Output the [X, Y] coordinate of the center of the cell containing the given text.  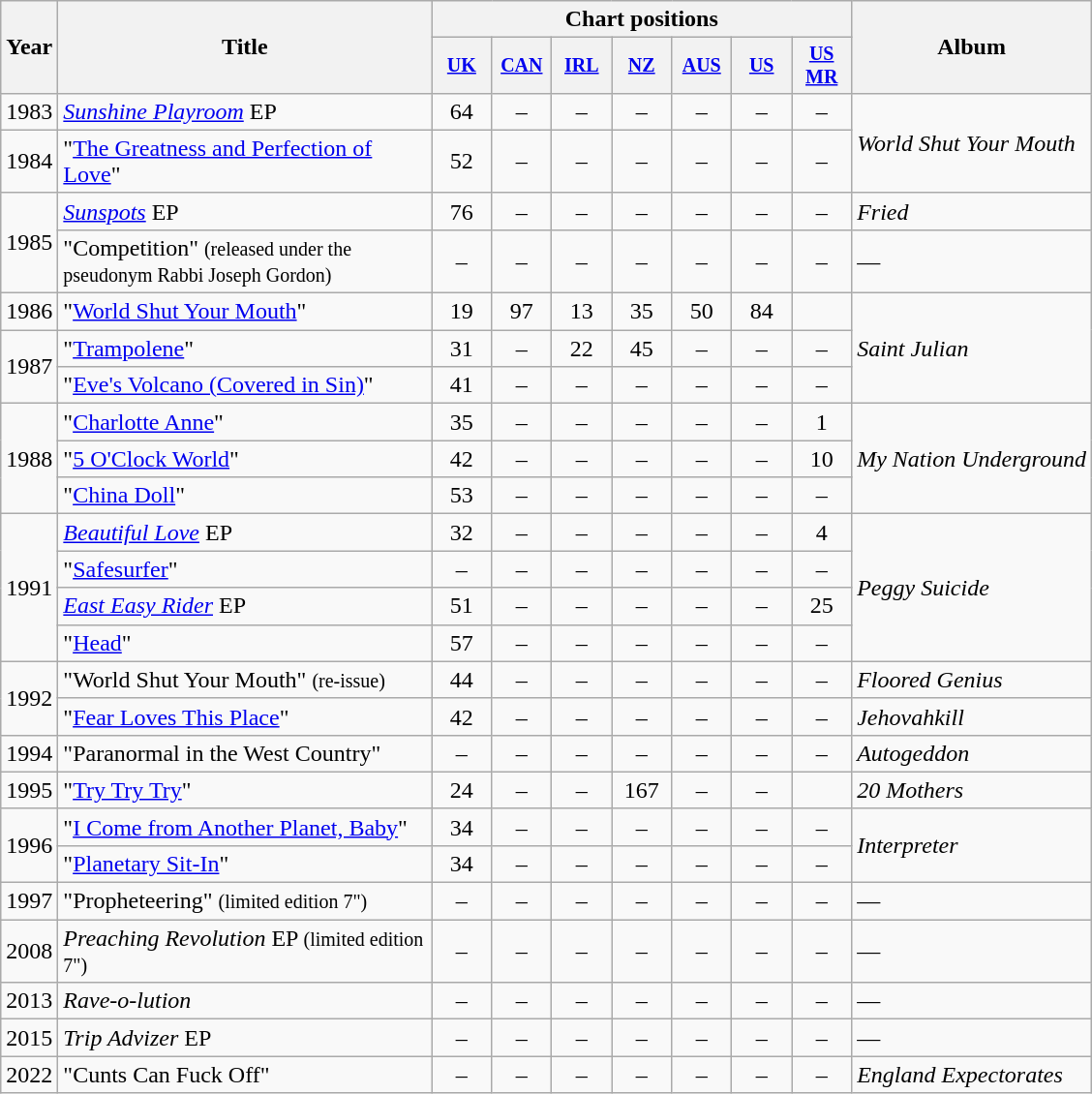
25 [822, 606]
Album [972, 47]
45 [642, 349]
1985 [29, 242]
"5 O'Clock World" [245, 459]
My Nation Underground [972, 459]
Jehovahkill [972, 716]
"World Shut Your Mouth" (re-issue) [245, 680]
AUS [702, 66]
1994 [29, 753]
19 [462, 312]
Title [245, 47]
"World Shut Your Mouth" [245, 312]
1997 [29, 901]
Beautiful Love EP [245, 532]
Trip Advizer EP [245, 1038]
"I Come from Another Planet, Baby" [245, 827]
64 [462, 111]
East Easy Rider EP [245, 606]
1992 [29, 698]
1995 [29, 790]
1983 [29, 111]
"Charlotte Anne" [245, 422]
"Cunts Can Fuck Off" [245, 1075]
"Planetary Sit-In" [245, 864]
Saint Julian [972, 349]
1987 [29, 367]
Peggy Suicide [972, 588]
"Trampolene" [245, 349]
53 [462, 496]
97 [522, 312]
IRL [582, 66]
1988 [29, 459]
22 [582, 349]
44 [462, 680]
Autogeddon [972, 753]
167 [642, 790]
57 [462, 643]
"The Greatness and Perfection of Love" [245, 161]
UK [462, 66]
US [762, 66]
Preaching Revolution EP (limited edition 7") [245, 951]
Rave-o-lution [245, 1001]
1 [822, 422]
Year [29, 47]
US MR [822, 66]
NZ [642, 66]
51 [462, 606]
10 [822, 459]
1984 [29, 161]
2015 [29, 1038]
CAN [522, 66]
Chart positions [642, 19]
50 [702, 312]
"Competition" (released under the pseudonym Rabbi Joseph Gordon) [245, 261]
Sunshine Playroom EP [245, 111]
20 Mothers [972, 790]
31 [462, 349]
4 [822, 532]
Fried [972, 211]
"China Doll" [245, 496]
2008 [29, 951]
Floored Genius [972, 680]
World Shut Your Mouth [972, 143]
England Expectorates [972, 1075]
"Safesurfer" [245, 569]
52 [462, 161]
"Paranormal in the West Country" [245, 753]
2022 [29, 1075]
84 [762, 312]
24 [462, 790]
76 [462, 211]
Sunspots EP [245, 211]
1986 [29, 312]
"Try Try Try" [245, 790]
"Fear Loves This Place" [245, 716]
41 [462, 385]
Interpreter [972, 845]
32 [462, 532]
13 [582, 312]
"Head" [245, 643]
"Propheteering" (limited edition 7") [245, 901]
"Eve's Volcano (Covered in Sin)" [245, 385]
2013 [29, 1001]
1996 [29, 845]
1991 [29, 588]
